For the text-containing cell, return its midpoint in (x, y) coordinate format. 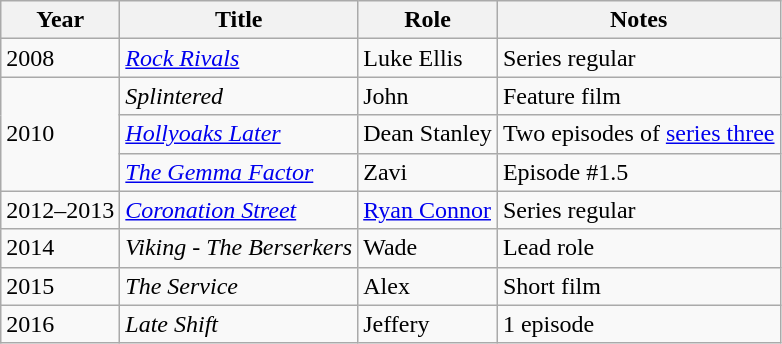
1 episode (638, 324)
Two episodes of series three (638, 134)
Episode #1.5 (638, 172)
Luke Ellis (428, 58)
Notes (638, 20)
Lead role (638, 248)
Coronation Street (239, 210)
Ryan Connor (428, 210)
Alex (428, 286)
Title (239, 20)
Zavi (428, 172)
Role (428, 20)
2012–2013 (60, 210)
Viking - The Berserkers (239, 248)
Year (60, 20)
Wade (428, 248)
2014 (60, 248)
Late Shift (239, 324)
The Gemma Factor (239, 172)
2016 (60, 324)
2015 (60, 286)
Short film (638, 286)
Jeffery (428, 324)
Feature film (638, 96)
Rock Rivals (239, 58)
Dean Stanley (428, 134)
2008 (60, 58)
The Service (239, 286)
Hollyoaks Later (239, 134)
2010 (60, 134)
Splintered (239, 96)
John (428, 96)
